Return the [X, Y] coordinate for the center point of the cell that contains the specified text.  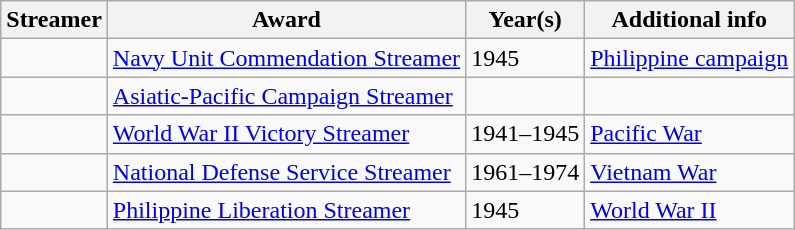
1961–1974 [526, 172]
National Defense Service Streamer [286, 172]
Streamer [54, 20]
Asiatic-Pacific Campaign Streamer [286, 96]
Additional info [690, 20]
Award [286, 20]
1941–1945 [526, 134]
Navy Unit Commendation Streamer [286, 58]
Year(s) [526, 20]
Vietnam War [690, 172]
Philippine campaign [690, 58]
World War II Victory Streamer [286, 134]
Philippine Liberation Streamer [286, 210]
World War II [690, 210]
Pacific War [690, 134]
